Return the [X, Y] coordinate for the center point of the cell that contains the specified text.  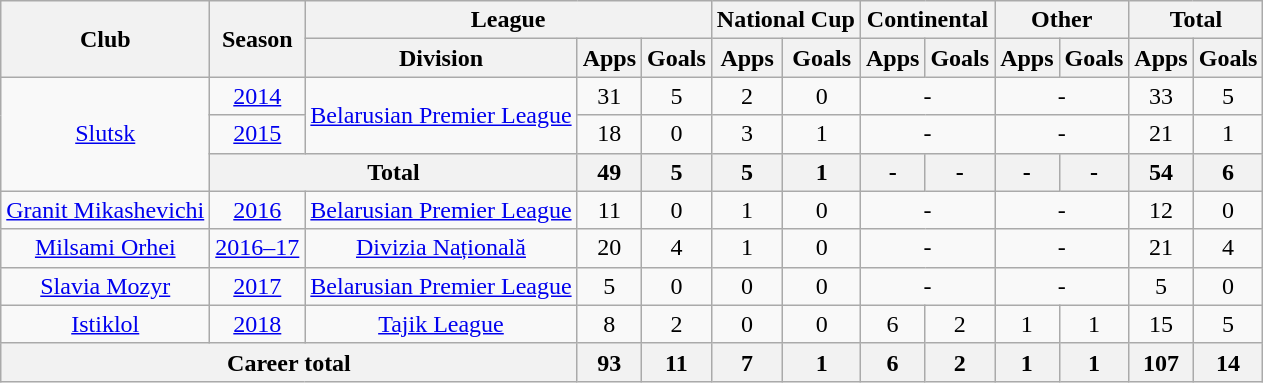
8 [609, 324]
93 [609, 362]
Granit Mikashevichi [106, 210]
15 [1161, 324]
7 [747, 362]
31 [609, 96]
2016 [258, 210]
Career total [289, 362]
54 [1161, 172]
2016–17 [258, 248]
Tajik League [441, 324]
Other [1062, 20]
Divizia Națională [441, 248]
Continental [927, 20]
2014 [258, 96]
14 [1228, 362]
Club [106, 39]
2015 [258, 134]
Istiklol [106, 324]
33 [1161, 96]
20 [609, 248]
3 [747, 134]
18 [609, 134]
12 [1161, 210]
107 [1161, 362]
Milsami Orhei [106, 248]
Slavia Mozyr [106, 286]
Slutsk [106, 134]
National Cup [786, 20]
League [508, 20]
2017 [258, 286]
2018 [258, 324]
Division [441, 58]
Season [258, 39]
49 [609, 172]
